Identify which cell holds the provided text, then report its (X, Y) central coordinate. 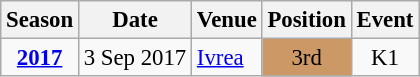
2017 (40, 58)
Position (306, 20)
Event (385, 20)
Venue (228, 20)
K1 (385, 58)
Date (134, 20)
3 Sep 2017 (134, 58)
Season (40, 20)
Ivrea (228, 58)
3rd (306, 58)
